For the text-containing cell, return its midpoint in [X, Y] coordinate format. 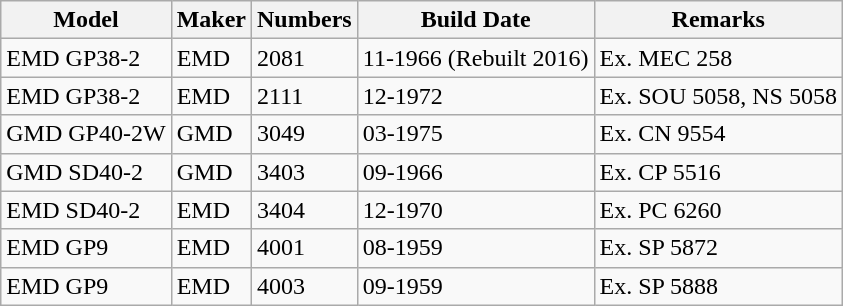
Ex. PC 6260 [718, 210]
Ex. SOU 5058, NS 5058 [718, 96]
2111 [305, 96]
Numbers [305, 20]
Build Date [476, 20]
Ex. CN 9554 [718, 134]
03-1975 [476, 134]
4003 [305, 286]
3049 [305, 134]
4001 [305, 248]
12-1972 [476, 96]
Remarks [718, 20]
09-1966 [476, 172]
GMD SD40-2 [86, 172]
GMD GP40-2W [86, 134]
Ex. SP 5872 [718, 248]
08-1959 [476, 248]
Ex. SP 5888 [718, 286]
Ex. MEC 258 [718, 58]
2081 [305, 58]
12-1970 [476, 210]
3404 [305, 210]
Ex. CP 5516 [718, 172]
Maker [211, 20]
EMD SD40-2 [86, 210]
3403 [305, 172]
09-1959 [476, 286]
11-1966 (Rebuilt 2016) [476, 58]
Model [86, 20]
